Capture the cell that displays the provided text and extract its (X, Y) central coordinate. 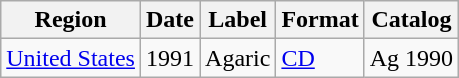
CD (320, 58)
Date (170, 20)
Agaric (238, 58)
Region (71, 20)
United States (71, 58)
Format (320, 20)
Label (238, 20)
Catalog (411, 20)
1991 (170, 58)
Ag 1990 (411, 58)
